For the text-containing cell, return its midpoint in (X, Y) coordinate format. 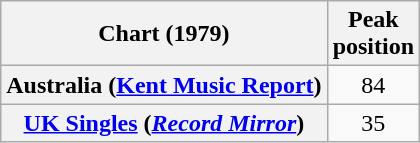
UK Singles (Record Mirror) (164, 123)
84 (373, 85)
35 (373, 123)
Chart (1979) (164, 34)
Peakposition (373, 34)
Australia (Kent Music Report) (164, 85)
